Determine the [X, Y] coordinate at the center of the cell enclosing the given text.  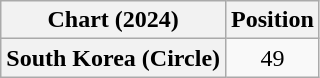
Position [273, 20]
49 [273, 58]
Chart (2024) [114, 20]
South Korea (Circle) [114, 58]
